Pinpoint the cell where the given text exists, returning its [x, y] midpoint coordinate. 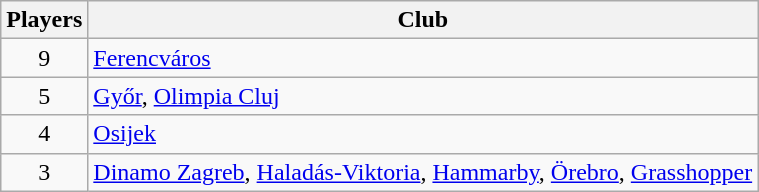
5 [44, 96]
Ferencváros [423, 58]
Players [44, 20]
4 [44, 134]
Dinamo Zagreb, Haladás-Viktoria, Hammarby, Örebro, Grasshopper [423, 172]
Győr, Olimpia Cluj [423, 96]
3 [44, 172]
Osijek [423, 134]
Club [423, 20]
9 [44, 58]
